Scan for the cell matching the given text and deliver its [X, Y] coordinate at center. 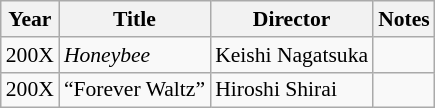
Director [292, 19]
Notes [404, 19]
Title [134, 19]
Honeybee [134, 55]
Keishi Nagatsuka [292, 55]
Year [30, 19]
Hiroshi Shirai [292, 90]
“Forever Waltz” [134, 90]
